Find where the given text appears and provide that cell's center as (x, y) coordinate. 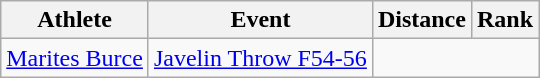
Marites Burce (75, 58)
Distance (422, 20)
Athlete (75, 20)
Javelin Throw F54-56 (260, 58)
Rank (504, 20)
Event (260, 20)
